For the text-containing cell, return its midpoint in (X, Y) coordinate format. 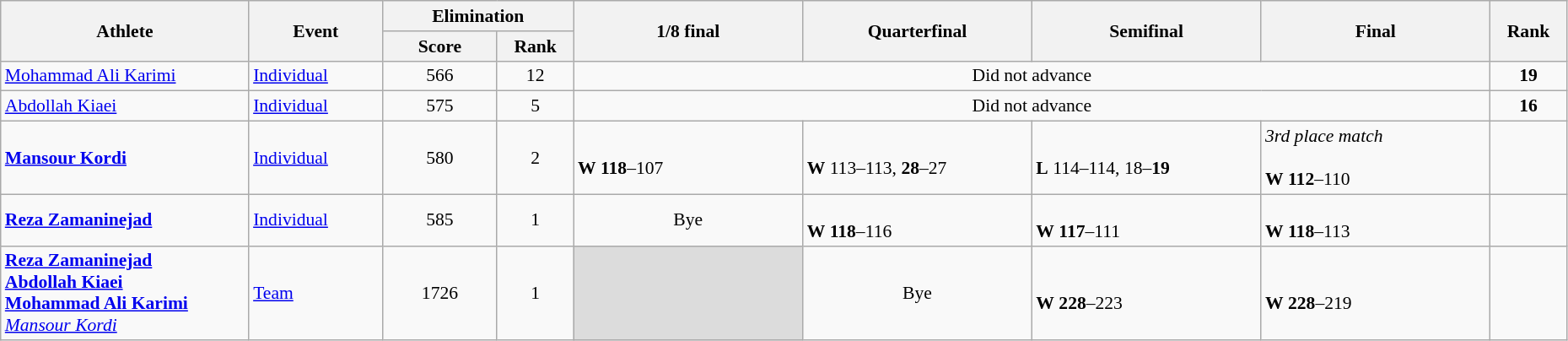
W 118–107 (688, 159)
Reza Zamaninejad (125, 219)
W 228–219 (1376, 293)
L 114–114, 18–19 (1146, 159)
566 (440, 76)
1/8 final (688, 30)
W 117–111 (1146, 219)
575 (440, 106)
Mansour Kordi (125, 159)
W 228–223 (1146, 293)
W 118–113 (1376, 219)
Mohammad Ali Karimi (125, 76)
W 113–113, 28–27 (918, 159)
Score (440, 46)
Quarterfinal (918, 30)
2 (535, 159)
16 (1528, 106)
Elimination (478, 16)
Event (315, 30)
Abdollah Kiaei (125, 106)
W 118–116 (918, 219)
Team (315, 293)
12 (535, 76)
Semifinal (1146, 30)
585 (440, 219)
Reza ZamaninejadAbdollah KiaeiMohammad Ali KarimiMansour Kordi (125, 293)
1726 (440, 293)
5 (535, 106)
580 (440, 159)
Athlete (125, 30)
3rd place matchW 112–110 (1376, 159)
Final (1376, 30)
19 (1528, 76)
